Pinpoint the cell where the given text exists, returning its [X, Y] midpoint coordinate. 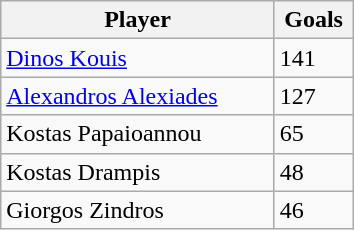
Giorgos Zindros [138, 210]
Kostas Papaioannou [138, 134]
127 [314, 96]
65 [314, 134]
Kostas Drampis [138, 172]
48 [314, 172]
Player [138, 20]
Alexandros Alexiades [138, 96]
141 [314, 58]
Goals [314, 20]
Dinos Kouis [138, 58]
46 [314, 210]
